Capture the cell that displays the provided text and extract its (x, y) central coordinate. 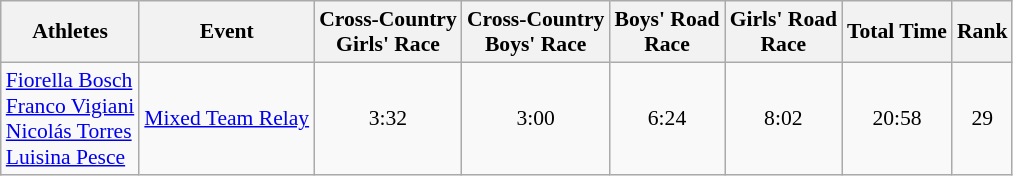
Fiorella BoschFranco VigianiNicolás TorresLuisina Pesce (70, 118)
20:58 (897, 118)
Cross-CountryBoys' Race (536, 32)
Total Time (897, 32)
Girls' RoadRace (784, 32)
Athletes (70, 32)
Boys' RoadRace (666, 32)
3:32 (388, 118)
Event (226, 32)
Mixed Team Relay (226, 118)
29 (982, 118)
6:24 (666, 118)
Rank (982, 32)
Cross-CountryGirls' Race (388, 32)
8:02 (784, 118)
3:00 (536, 118)
